Scan for the cell matching the given text and deliver its (X, Y) coordinate at center. 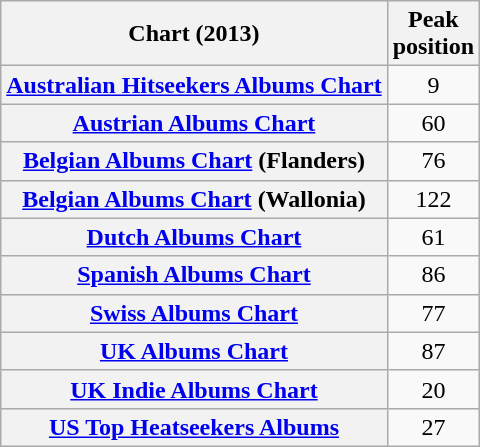
Swiss Albums Chart (194, 313)
Spanish Albums Chart (194, 275)
61 (433, 237)
27 (433, 427)
9 (433, 85)
Australian Hitseekers Albums Chart (194, 85)
60 (433, 123)
87 (433, 351)
UK Albums Chart (194, 351)
Belgian Albums Chart (Flanders) (194, 161)
US Top Heatseekers Albums (194, 427)
UK Indie Albums Chart (194, 389)
Belgian Albums Chart (Wallonia) (194, 199)
Austrian Albums Chart (194, 123)
Peakposition (433, 34)
122 (433, 199)
76 (433, 161)
77 (433, 313)
86 (433, 275)
20 (433, 389)
Chart (2013) (194, 34)
Dutch Albums Chart (194, 237)
